Extract the (x, y) coordinate from the center of the cell holding the provided text.  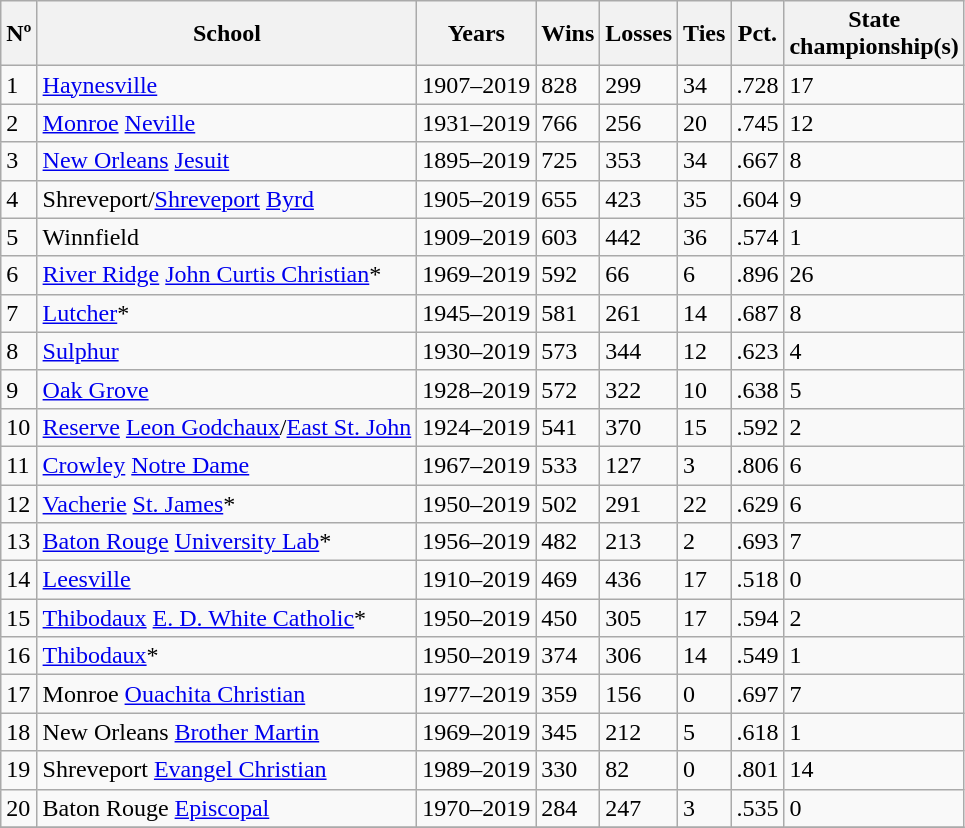
New Orleans Jesuit (227, 161)
Thibodaux* (227, 656)
1907–2019 (476, 85)
1931–2019 (476, 123)
.535 (758, 808)
.697 (758, 694)
1928–2019 (476, 389)
291 (639, 503)
26 (874, 275)
Lutcher* (227, 313)
766 (568, 123)
Pct. (758, 34)
.745 (758, 123)
423 (639, 199)
Crowley Notre Dame (227, 465)
Reserve Leon Godchaux/East St. John (227, 427)
River Ridge John Curtis Christian* (227, 275)
725 (568, 161)
.623 (758, 351)
374 (568, 656)
Monroe Ouachita Christian (227, 694)
New Orleans Brother Martin (227, 732)
22 (704, 503)
359 (568, 694)
Nº (19, 34)
127 (639, 465)
1909–2019 (476, 237)
Monroe Neville (227, 123)
655 (568, 199)
School (227, 34)
Winnfield (227, 237)
1945–2019 (476, 313)
450 (568, 618)
1930–2019 (476, 351)
1895–2019 (476, 161)
.604 (758, 199)
305 (639, 618)
.667 (758, 161)
592 (568, 275)
156 (639, 694)
.629 (758, 503)
Baton Rouge Episcopal (227, 808)
330 (568, 770)
370 (639, 427)
.801 (758, 770)
11 (19, 465)
541 (568, 427)
.638 (758, 389)
.896 (758, 275)
Haynesville (227, 85)
1970–2019 (476, 808)
299 (639, 85)
1924–2019 (476, 427)
581 (568, 313)
Leesville (227, 580)
.693 (758, 542)
16 (19, 656)
572 (568, 389)
.574 (758, 237)
247 (639, 808)
212 (639, 732)
344 (639, 351)
Years (476, 34)
502 (568, 503)
261 (639, 313)
Statechampionship(s) (874, 34)
18 (19, 732)
13 (19, 542)
256 (639, 123)
.592 (758, 427)
.594 (758, 618)
Ties (704, 34)
19 (19, 770)
.806 (758, 465)
1989–2019 (476, 770)
Baton Rouge University Lab* (227, 542)
35 (704, 199)
533 (568, 465)
Sulphur (227, 351)
469 (568, 580)
Shreveport/Shreveport Byrd (227, 199)
Thibodaux E. D. White Catholic* (227, 618)
213 (639, 542)
482 (568, 542)
573 (568, 351)
Shreveport Evangel Christian (227, 770)
.549 (758, 656)
Wins (568, 34)
.687 (758, 313)
1967–2019 (476, 465)
353 (639, 161)
66 (639, 275)
322 (639, 389)
1910–2019 (476, 580)
442 (639, 237)
36 (704, 237)
.518 (758, 580)
1956–2019 (476, 542)
345 (568, 732)
1905–2019 (476, 199)
Losses (639, 34)
82 (639, 770)
1977–2019 (476, 694)
436 (639, 580)
306 (639, 656)
Vacherie St. James* (227, 503)
603 (568, 237)
284 (568, 808)
.618 (758, 732)
Oak Grove (227, 389)
.728 (758, 85)
828 (568, 85)
